Provide the (x, y) coordinate of the cell's center where the given text is located.  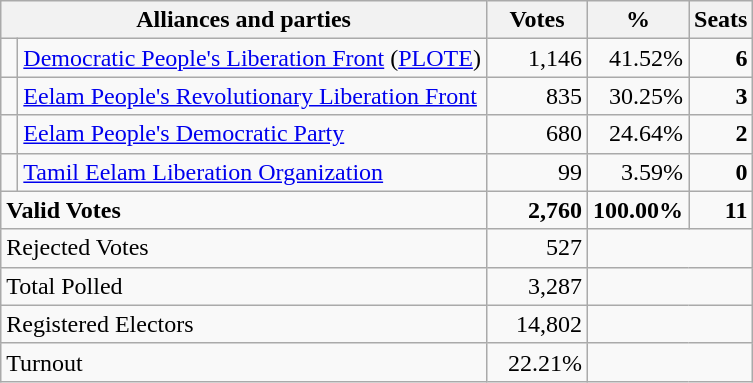
835 (536, 96)
% (638, 20)
Alliances and parties (244, 20)
Votes (536, 20)
3.59% (638, 172)
30.25% (638, 96)
Total Polled (244, 286)
Tamil Eelam Liberation Organization (252, 172)
Seats (721, 20)
Registered Electors (244, 324)
Eelam People's Revolutionary Liberation Front (252, 96)
680 (536, 134)
6 (721, 58)
Rejected Votes (244, 248)
Valid Votes (244, 210)
Eelam People's Democratic Party (252, 134)
11 (721, 210)
41.52% (638, 58)
3,287 (536, 286)
Democratic People's Liberation Front (PLOTE) (252, 58)
14,802 (536, 324)
22.21% (536, 362)
24.64% (638, 134)
Turnout (244, 362)
2,760 (536, 210)
527 (536, 248)
2 (721, 134)
100.00% (638, 210)
0 (721, 172)
1,146 (536, 58)
99 (536, 172)
3 (721, 96)
